Find where the given text appears and provide that cell's center as (X, Y) coordinate. 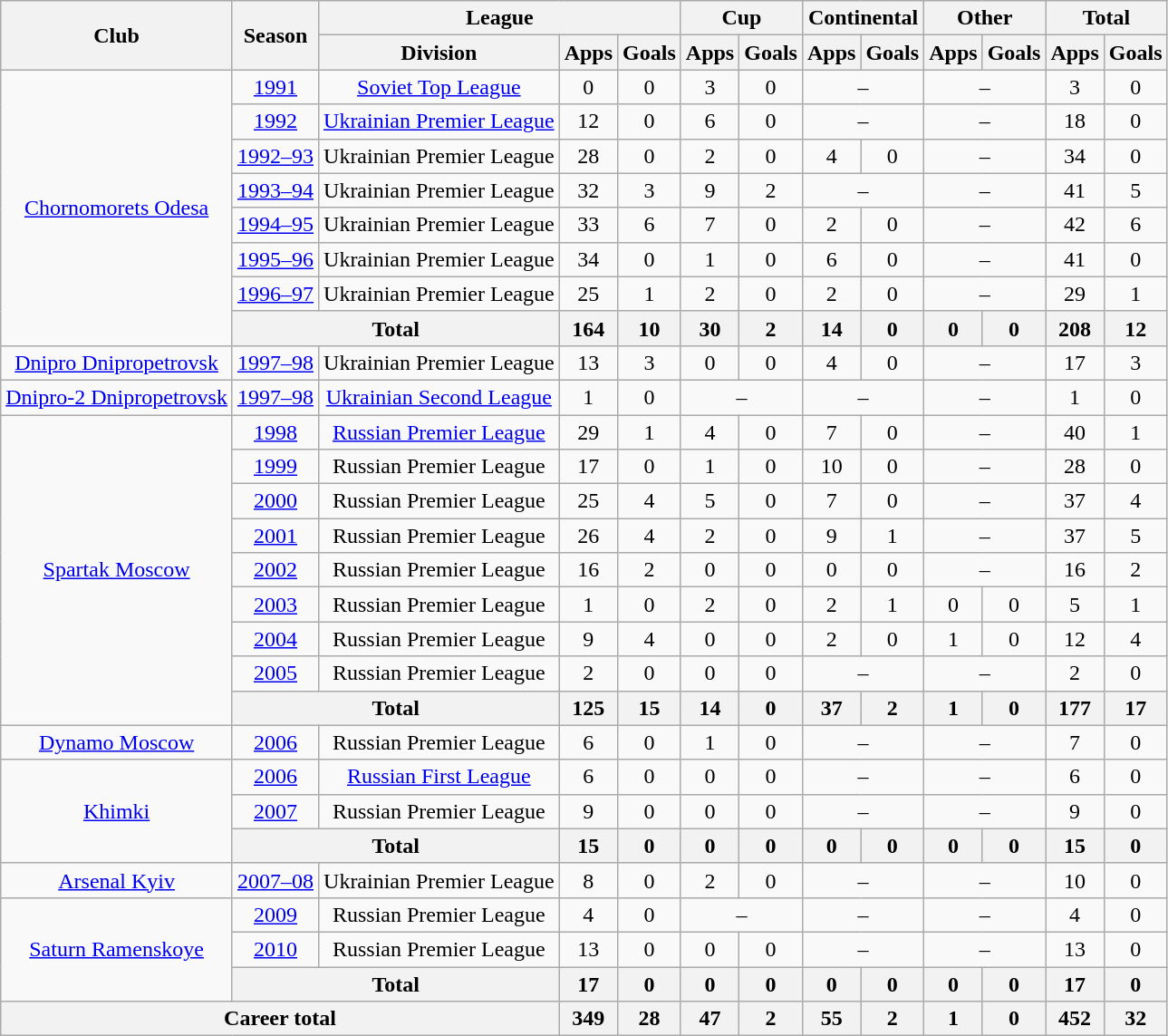
349 (588, 1019)
Russian First League (439, 777)
1999 (275, 467)
Dnipro-2 Dnipropetrovsk (117, 397)
Career total (280, 1019)
League (500, 18)
Chornomorets Odesa (117, 208)
Club (117, 35)
42 (1075, 225)
1998 (275, 432)
Soviet Top League (439, 87)
Continental (863, 18)
2007–08 (275, 880)
1994–95 (275, 225)
1996–97 (275, 294)
Saturn Ramenskoye (117, 949)
1993–94 (275, 190)
8 (588, 880)
2002 (275, 570)
Arsenal Kyiv (117, 880)
40 (1075, 432)
Dnipro Dnipropetrovsk (117, 363)
2010 (275, 949)
33 (588, 225)
1991 (275, 87)
Season (275, 35)
30 (709, 328)
55 (831, 1019)
Dynamo Moscow (117, 742)
Ukrainian Second League (439, 397)
2004 (275, 639)
26 (588, 536)
2007 (275, 811)
208 (1075, 328)
164 (588, 328)
1995–96 (275, 259)
2001 (275, 536)
125 (588, 708)
Spartak Moscow (117, 571)
2003 (275, 605)
47 (709, 1019)
Cup (741, 18)
1992–93 (275, 156)
2000 (275, 501)
177 (1075, 708)
Other (985, 18)
2005 (275, 673)
Division (439, 53)
1992 (275, 121)
2009 (275, 915)
Khimki (117, 811)
452 (1075, 1019)
18 (1075, 121)
